Pinpoint the cell where the given text exists, returning its [X, Y] midpoint coordinate. 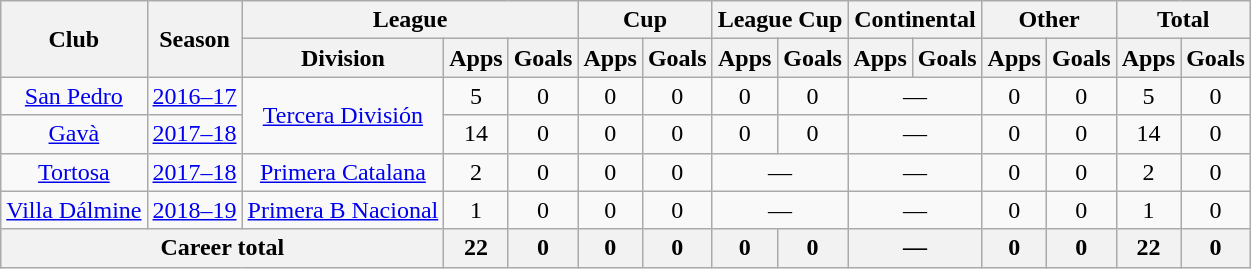
Cup [645, 20]
Tortosa [74, 172]
Primera B Nacional [343, 210]
Villa Dálmine [74, 210]
2016–17 [194, 96]
Total [1183, 20]
League Cup [780, 20]
Season [194, 39]
League [410, 20]
2018–19 [194, 210]
Primera Catalana [343, 172]
Gavà [74, 134]
Tercera División [343, 115]
Career total [222, 248]
Other [1049, 20]
Club [74, 39]
Continental [915, 20]
San Pedro [74, 96]
Division [343, 58]
